Return [x, y] of the center of cell containing provided text 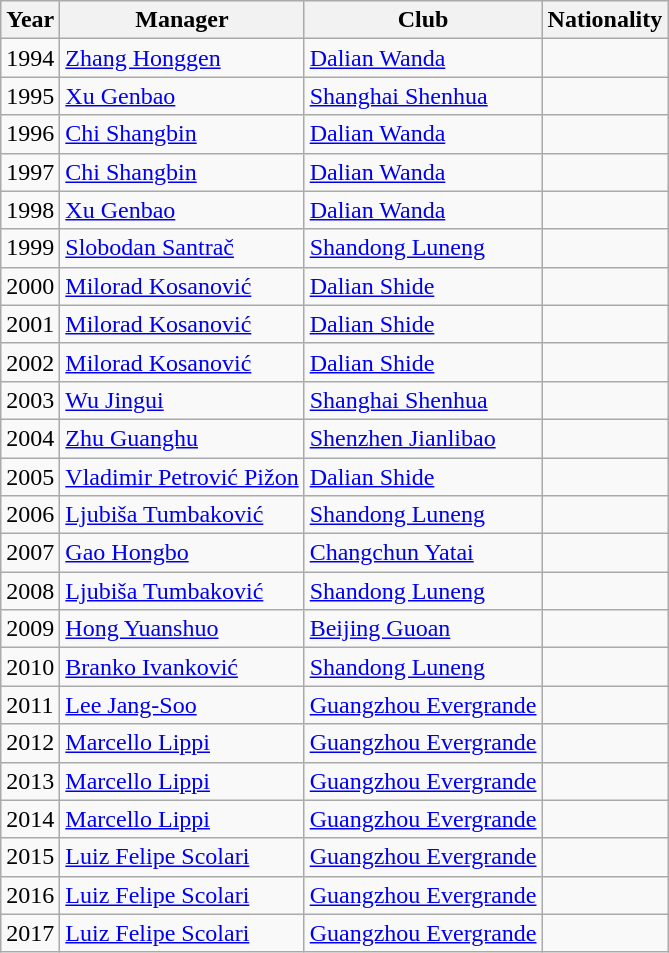
Vladimir Petrović Pižon [182, 477]
1997 [30, 172]
1998 [30, 210]
Nationality [605, 20]
Slobodan Santrač [182, 248]
1994 [30, 58]
2001 [30, 324]
Year [30, 20]
2007 [30, 553]
Changchun Yatai [423, 553]
2010 [30, 667]
2009 [30, 629]
1999 [30, 248]
2015 [30, 857]
2008 [30, 591]
2012 [30, 743]
Zhu Guanghu [182, 438]
2013 [30, 781]
Hong Yuanshuo [182, 629]
1995 [30, 96]
Manager [182, 20]
Zhang Honggen [182, 58]
2006 [30, 515]
2003 [30, 400]
Wu Jingui [182, 400]
Gao Hongbo [182, 553]
2017 [30, 933]
2005 [30, 477]
Club [423, 20]
1996 [30, 134]
2014 [30, 819]
2002 [30, 362]
Beijing Guoan [423, 629]
2011 [30, 705]
2000 [30, 286]
2004 [30, 438]
Shenzhen Jianlibao [423, 438]
Lee Jang-Soo [182, 705]
2016 [30, 895]
Branko Ivanković [182, 667]
